Output the (x, y) coordinate of the center of the cell containing the given text.  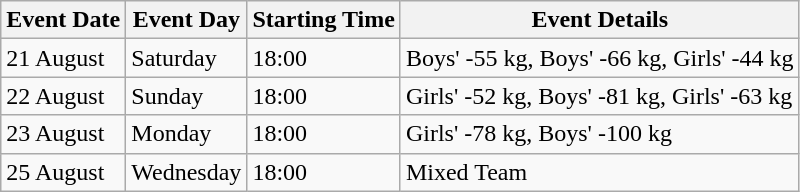
Event Date (64, 20)
25 August (64, 172)
Girls' -78 kg, Boys' -100 kg (600, 134)
Boys' -55 kg, Boys' -66 kg, Girls' -44 kg (600, 58)
Monday (186, 134)
23 August (64, 134)
Event Details (600, 20)
Event Day (186, 20)
Wednesday (186, 172)
Starting Time (324, 20)
Mixed Team (600, 172)
21 August (64, 58)
Sunday (186, 96)
22 August (64, 96)
Girls' -52 kg, Boys' -81 kg, Girls' -63 kg (600, 96)
Saturday (186, 58)
